For the text-containing cell, return its midpoint in (x, y) coordinate format. 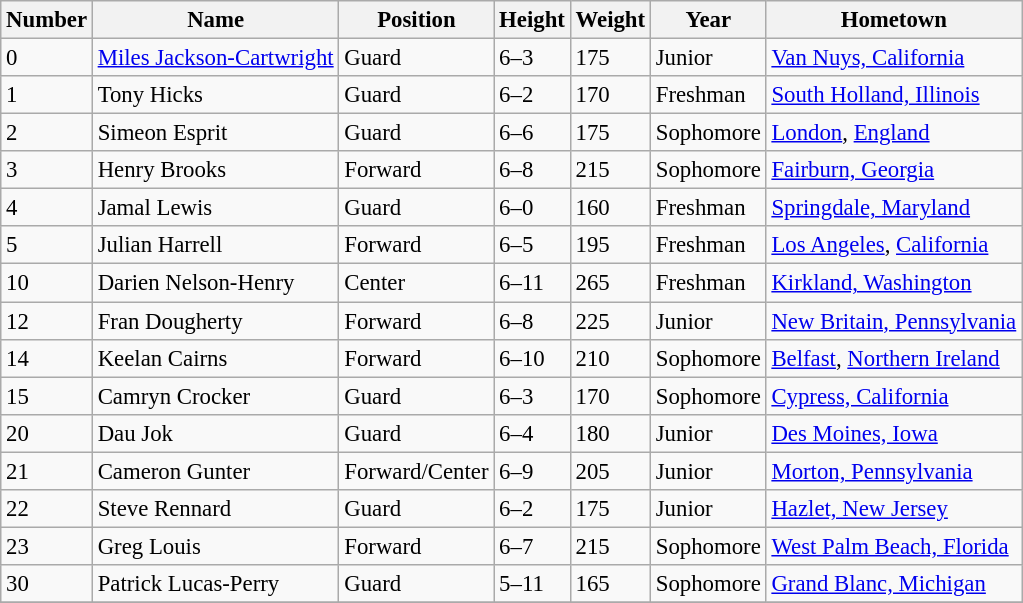
Cypress, California (894, 396)
Fairburn, Georgia (894, 170)
6–4 (532, 433)
6–0 (532, 208)
Kirkland, Washington (894, 283)
180 (610, 433)
Name (216, 20)
Weight (610, 20)
4 (47, 208)
30 (47, 584)
Springdale, Maryland (894, 208)
14 (47, 358)
Height (532, 20)
Simeon Esprit (216, 133)
New Britain, Pennsylvania (894, 321)
Jamal Lewis (216, 208)
Forward/Center (416, 471)
6–10 (532, 358)
6–6 (532, 133)
15 (47, 396)
Position (416, 20)
20 (47, 433)
Center (416, 283)
Grand Blanc, Michigan (894, 584)
10 (47, 283)
Julian Harrell (216, 245)
Darien Nelson-Henry (216, 283)
265 (610, 283)
Tony Hicks (216, 95)
195 (610, 245)
Belfast, Northern Ireland (894, 358)
Keelan Cairns (216, 358)
Camryn Crocker (216, 396)
Number (47, 20)
Patrick Lucas-Perry (216, 584)
6–9 (532, 471)
West Palm Beach, Florida (894, 546)
22 (47, 509)
Year (708, 20)
5 (47, 245)
5–11 (532, 584)
Greg Louis (216, 546)
South Holland, Illinois (894, 95)
225 (610, 321)
1 (47, 95)
160 (610, 208)
6–11 (532, 283)
23 (47, 546)
3 (47, 170)
Steve Rennard (216, 509)
Des Moines, Iowa (894, 433)
Henry Brooks (216, 170)
Hazlet, New Jersey (894, 509)
205 (610, 471)
6–5 (532, 245)
Fran Dougherty (216, 321)
210 (610, 358)
Hometown (894, 20)
Morton, Pennsylvania (894, 471)
Van Nuys, California (894, 58)
Miles Jackson-Cartwright (216, 58)
12 (47, 321)
21 (47, 471)
Los Angeles, California (894, 245)
2 (47, 133)
165 (610, 584)
London, England (894, 133)
0 (47, 58)
6–7 (532, 546)
Cameron Gunter (216, 471)
Dau Jok (216, 433)
